Find where the given text appears and provide that cell's center as (X, Y) coordinate. 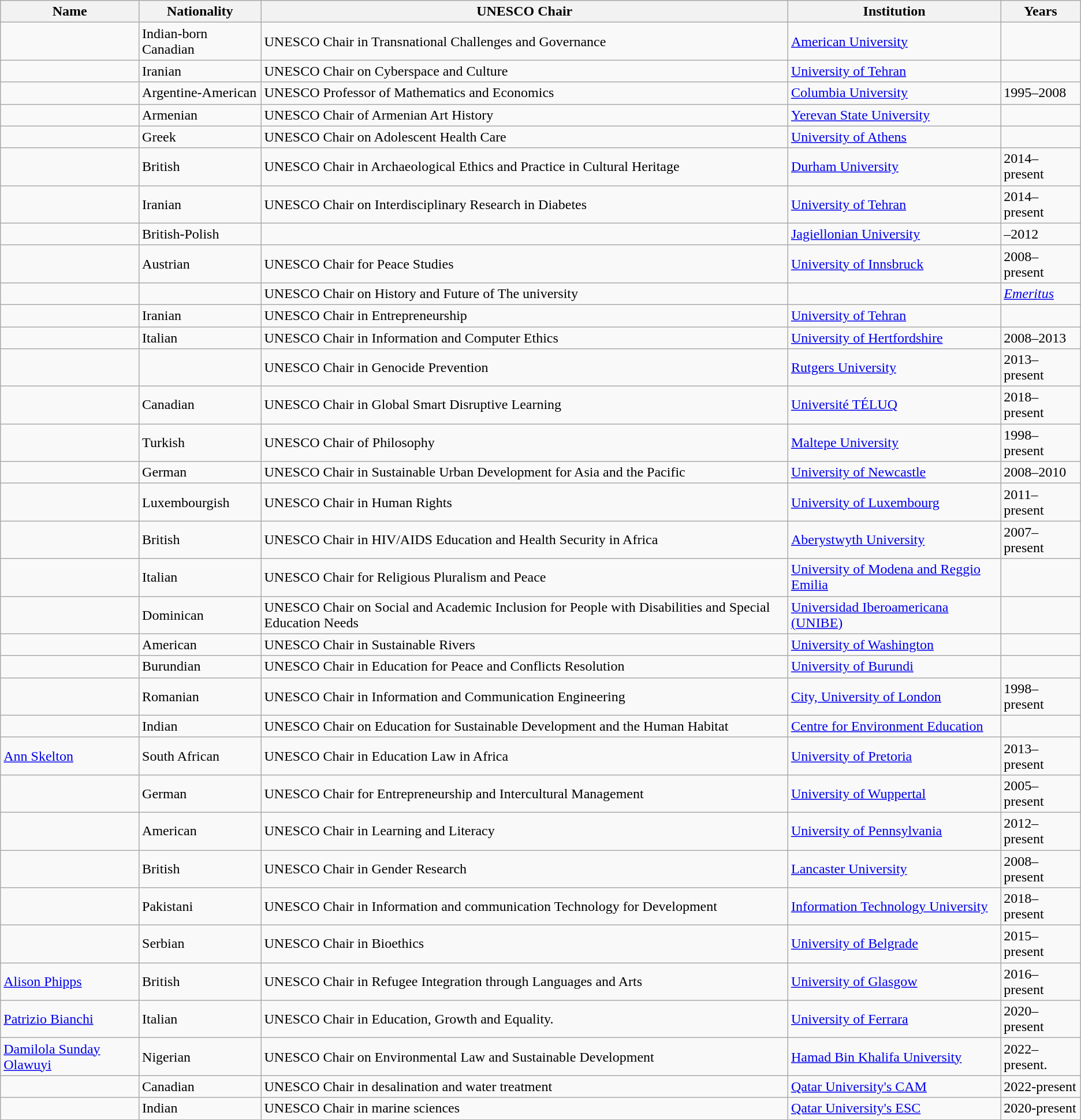
City, University of London (894, 697)
UNESCO Chair on Environmental Law and Sustainable Development (524, 1057)
UNESCO Chair on Adolescent Health Care (524, 137)
University of Pennsylvania (894, 831)
UNESCO Chair in Transnational Challenges and Governance (524, 42)
Institution (894, 12)
2022-present (1041, 1086)
Qatar University's CAM (894, 1086)
2020-present (1041, 1108)
Université TÉLUQ (894, 405)
2022–present. (1041, 1057)
University of Ferrara (894, 1019)
UNESCO Chair of Armenian Art History (524, 115)
Years (1041, 12)
2012–present (1041, 831)
UNESCO Chair in Information and communication Technology for Development (524, 907)
Ann Skelton (70, 756)
2007–present (1041, 539)
Alison Phipps (70, 982)
UNESCO Chair in Information and Communication Engineering (524, 697)
UNESCO Chair in Refugee Integration through Languages and Arts (524, 982)
Lancaster University (894, 869)
UNESCO Chair for Entrepreneurship and Intercultural Management (524, 794)
UNESCO Chair in Sustainable Rivers (524, 645)
South African (200, 756)
Armenian (200, 115)
UNESCO Chair in Bioethics (524, 944)
UNESCO Chair in Genocide Prevention (524, 367)
Serbian (200, 944)
Hamad Bin Khalifa University (894, 1057)
Patrizio Bianchi (70, 1019)
Turkish (200, 442)
American University (894, 42)
UNESCO Chair in Education, Growth and Equality. (524, 1019)
Aberystwyth University (894, 539)
Pakistani (200, 907)
UNESCO Chair in Learning and Literacy (524, 831)
UNESCO Chair in Entrepreneurship (524, 315)
2008–2010 (1041, 472)
Information Technology University (894, 907)
University of Belgrade (894, 944)
UNESCO Chair for Peace Studies (524, 263)
UNESCO Chair in Gender Research (524, 869)
University of Wuppertal (894, 794)
UNESCO Chair on Social and Academic Inclusion for People with Disabilities and Special Education Needs (524, 615)
Romanian (200, 697)
Damilola Sunday Olawuyi (70, 1057)
UNESCO Chair on Interdisciplinary Research in Diabetes (524, 204)
2020–present (1041, 1019)
University of Luxembourg (894, 503)
Austrian (200, 263)
2008–2013 (1041, 338)
UNESCO Chair in Global Smart Disruptive Learning (524, 405)
UNESCO Chair for Religious Pluralism and Peace (524, 578)
Maltepe University (894, 442)
University of Innsbruck (894, 263)
Indian-born Canadian (200, 42)
Greek (200, 137)
University of Pretoria (894, 756)
UNESCO Chair in Education Law in Africa (524, 756)
University of Burundi (894, 667)
UNESCO Chair (524, 12)
Nationality (200, 12)
2016–present (1041, 982)
Name (70, 12)
University of Glasgow (894, 982)
UNESCO Chair in desalination and water treatment (524, 1086)
University of Newcastle (894, 472)
Durham University (894, 166)
University of Modena and Reggio Emilia (894, 578)
Jagiellonian University (894, 234)
Qatar University's ESC (894, 1108)
UNESCO Chair in Human Rights (524, 503)
Dominican (200, 615)
Columbia University (894, 93)
UNESCO Chair in Information and Computer Ethics (524, 338)
Rutgers University (894, 367)
2015–present (1041, 944)
Centre for Environment Education (894, 726)
UNESCO Chair in Sustainable Urban Development for Asia and the Pacific (524, 472)
Argentine-American (200, 93)
2005–present (1041, 794)
University of Athens (894, 137)
UNESCO Chair of Philosophy (524, 442)
University of Washington (894, 645)
UNESCO Chair in HIV/AIDS Education and Health Security in Africa (524, 539)
UNESCO Chair in Archaeological Ethics and Practice in Cultural Heritage (524, 166)
UNESCO Chair on Cyberspace and Culture (524, 71)
1995–2008 (1041, 93)
–2012 (1041, 234)
Yerevan State University (894, 115)
Luxembourgish (200, 503)
2011–present (1041, 503)
UNESCO Professor of Mathematics and Economics (524, 93)
Emeritus (1041, 293)
Universidad Iberoamericana (UNIBE) (894, 615)
University of Hertfordshire (894, 338)
Nigerian (200, 1057)
UNESCO Chair on Education for Sustainable Development and the Human Habitat (524, 726)
UNESCO Chair in marine sciences (524, 1108)
UNESCO Chair on History and Future of The university (524, 293)
UNESCO Chair in Education for Peace and Conflicts Resolution (524, 667)
Burundian (200, 667)
British-Polish (200, 234)
